From the cell containing the given text, extract its center point as [x, y] coordinate. 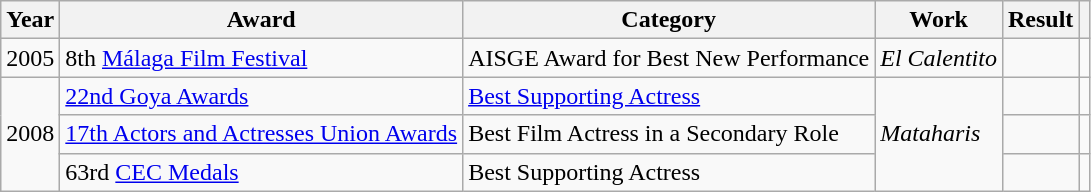
Best Film Actress in a Secondary Role [669, 134]
El Calentito [939, 58]
AISGE Award for Best New Performance [669, 58]
Mataharis [939, 134]
17th Actors and Actresses Union Awards [262, 134]
Work [939, 20]
22nd Goya Awards [262, 96]
Category [669, 20]
Award [262, 20]
2008 [30, 134]
63rd CEC Medals [262, 172]
8th Málaga Film Festival [262, 58]
Result [1040, 20]
2005 [30, 58]
Year [30, 20]
